Return (X, Y) of the center of cell containing provided text 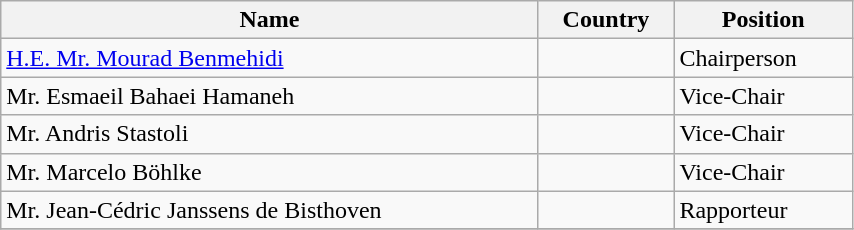
Country (606, 20)
Mr. Marcelo Böhlke (270, 172)
Position (764, 20)
Mr. Esmaeil Bahaei Hamaneh (270, 96)
Name (270, 20)
Chairperson (764, 58)
H.E. Mr. Mourad Benmehidi (270, 58)
Mr. Andris Stastoli (270, 134)
Mr. Jean-Cédric Janssens de Bisthoven (270, 210)
Rapporteur (764, 210)
